Return [X, Y] of the center of cell containing provided text 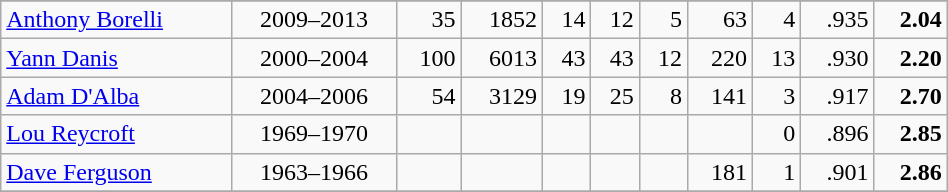
.896 [838, 134]
.935 [838, 20]
2004–2006 [314, 96]
Anthony Borelli [116, 20]
35 [428, 20]
141 [720, 96]
2.70 [910, 96]
.930 [838, 58]
0 [777, 134]
220 [720, 58]
25 [615, 96]
.917 [838, 96]
1969–1970 [314, 134]
8 [663, 96]
Dave Ferguson [116, 172]
100 [428, 58]
Lou Reycroft [116, 134]
6013 [502, 58]
2.86 [910, 172]
Adam D'Alba [116, 96]
5 [663, 20]
2.85 [910, 134]
1852 [502, 20]
14 [567, 20]
63 [720, 20]
2.20 [910, 58]
4 [777, 20]
2.04 [910, 20]
2000–2004 [314, 58]
181 [720, 172]
1963–1966 [314, 172]
13 [777, 58]
3129 [502, 96]
3 [777, 96]
19 [567, 96]
2009–2013 [314, 20]
.901 [838, 172]
1 [777, 172]
Yann Danis [116, 58]
54 [428, 96]
